Detect which cell encompasses the target text, then output its [x, y] center coordinate. 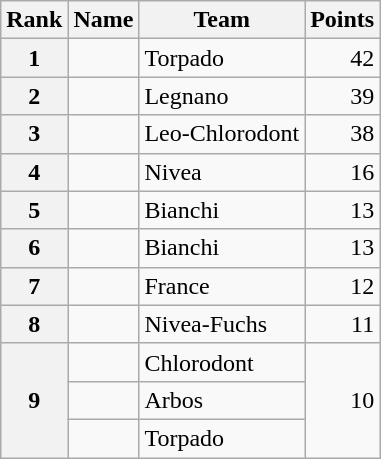
Nivea [222, 172]
Legnano [222, 96]
1 [34, 58]
3 [34, 134]
Rank [34, 20]
42 [342, 58]
11 [342, 324]
8 [34, 324]
Nivea-Fuchs [222, 324]
Points [342, 20]
39 [342, 96]
Chlorodont [222, 362]
2 [34, 96]
4 [34, 172]
5 [34, 210]
Leo-Chlorodont [222, 134]
16 [342, 172]
Name [104, 20]
12 [342, 286]
7 [34, 286]
10 [342, 400]
6 [34, 248]
Team [222, 20]
France [222, 286]
38 [342, 134]
9 [34, 400]
Arbos [222, 400]
